For the text-containing cell, return its midpoint in [X, Y] coordinate format. 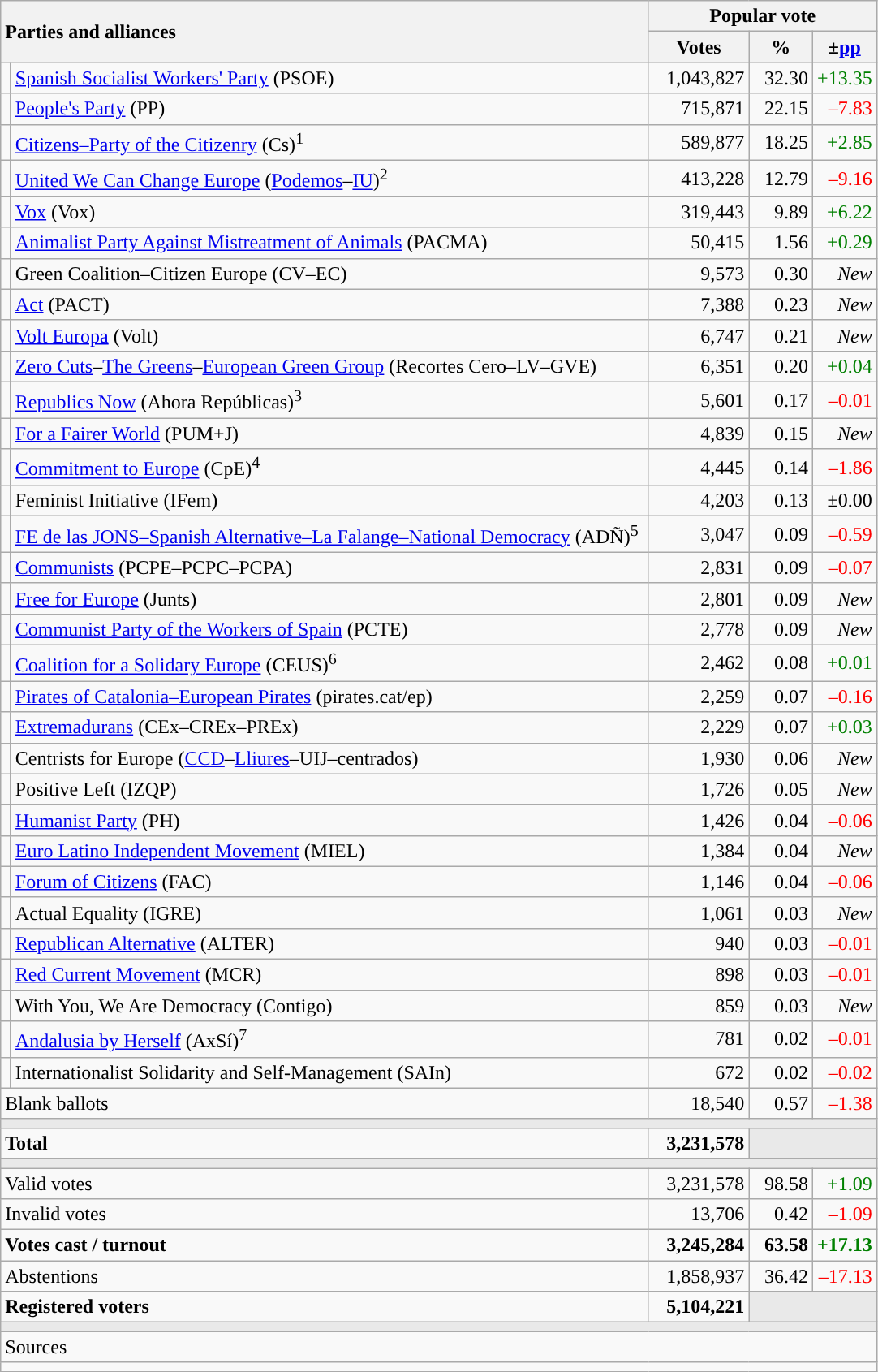
12.79 [781, 179]
Pirates of Catalonia–European Pirates (pirates.cat/ep) [329, 697]
6,747 [699, 335]
+13.35 [844, 78]
% [781, 47]
United We Can Change Europe (Podemos–IU)2 [329, 179]
+0.03 [844, 727]
0.42 [781, 1215]
–1.09 [844, 1215]
0.13 [781, 501]
1,043,827 [699, 78]
6,351 [699, 366]
50,415 [699, 243]
Votes [699, 47]
1,426 [699, 820]
With You, We Are Democracy (Contigo) [329, 1006]
Spanish Socialist Workers' Party (PSOE) [329, 78]
+0.29 [844, 243]
0.21 [781, 335]
Communists (PCPE–PCPC–PCPA) [329, 567]
Sources [438, 1347]
0.23 [781, 304]
Free for Europe (Junts) [329, 598]
0.08 [781, 662]
1,384 [699, 851]
People's Party (PP) [329, 109]
0.06 [781, 758]
Votes cast / turnout [325, 1245]
Coalition for a Solidary Europe (CEUS)6 [329, 662]
9,573 [699, 274]
18,540 [699, 1103]
Centrists for Europe (CCD–Lliures–UIJ–centrados) [329, 758]
–0.02 [844, 1072]
2,462 [699, 662]
18.25 [781, 143]
Total [325, 1143]
Forum of Citizens (FAC) [329, 882]
715,871 [699, 109]
2,831 [699, 567]
–0.59 [844, 534]
Blank ballots [325, 1103]
Humanist Party (PH) [329, 820]
0.14 [781, 468]
36.42 [781, 1276]
2,801 [699, 598]
413,228 [699, 179]
3,047 [699, 534]
Feminist Initiative (IFem) [329, 501]
–9.16 [844, 179]
Valid votes [325, 1184]
5,104,221 [699, 1307]
0.57 [781, 1103]
Commitment to Europe (CpE)4 [329, 468]
4,203 [699, 501]
22.15 [781, 109]
1,726 [699, 789]
4,445 [699, 468]
1,858,937 [699, 1276]
5,601 [699, 399]
Positive Left (IZQP) [329, 789]
Volt Europa (Volt) [329, 335]
319,443 [699, 212]
Citizens–Party of the Citizenry (Cs)1 [329, 143]
Parties and alliances [325, 32]
+0.01 [844, 662]
1.56 [781, 243]
2,778 [699, 629]
+2.85 [844, 143]
7,388 [699, 304]
1,061 [699, 913]
+0.04 [844, 366]
Red Current Movement (MCR) [329, 975]
±pp [844, 47]
859 [699, 1006]
Green Coalition–Citizen Europe (CV–EC) [329, 274]
2,229 [699, 727]
Andalusia by Herself (AxSí)7 [329, 1039]
63.58 [781, 1245]
Extremadurans (CEx–CREx–PREx) [329, 727]
Zero Cuts–The Greens–European Green Group (Recortes Cero–LV–GVE) [329, 366]
781 [699, 1039]
Euro Latino Independent Movement (MIEL) [329, 851]
3,245,284 [699, 1245]
98.58 [781, 1184]
0.17 [781, 399]
4,839 [699, 434]
Internationalist Solidarity and Self-Management (SAIn) [329, 1072]
For a Fairer World (PUM+J) [329, 434]
0.20 [781, 366]
940 [699, 944]
Vox (Vox) [329, 212]
–17.13 [844, 1276]
Invalid votes [325, 1215]
+17.13 [844, 1245]
+6.22 [844, 212]
13,706 [699, 1215]
898 [699, 975]
32.30 [781, 78]
Popular vote [763, 16]
Communist Party of the Workers of Spain (PCTE) [329, 629]
9.89 [781, 212]
1,146 [699, 882]
0.05 [781, 789]
Republics Now (Ahora Repúblicas)3 [329, 399]
+1.09 [844, 1184]
Animalist Party Against Mistreatment of Animals (PACMA) [329, 243]
0.30 [781, 274]
2,259 [699, 697]
–1.38 [844, 1103]
–1.86 [844, 468]
–0.16 [844, 697]
1,930 [699, 758]
–0.07 [844, 567]
0.15 [781, 434]
±0.00 [844, 501]
Act (PACT) [329, 304]
Registered voters [325, 1307]
Republican Alternative (ALTER) [329, 944]
589,877 [699, 143]
FE de las JONS–Spanish Alternative–La Falange–National Democracy (ADÑ)5 [329, 534]
Actual Equality (IGRE) [329, 913]
–7.83 [844, 109]
672 [699, 1072]
Abstentions [325, 1276]
